Extract the [X, Y] coordinate from the center of the cell holding the provided text.  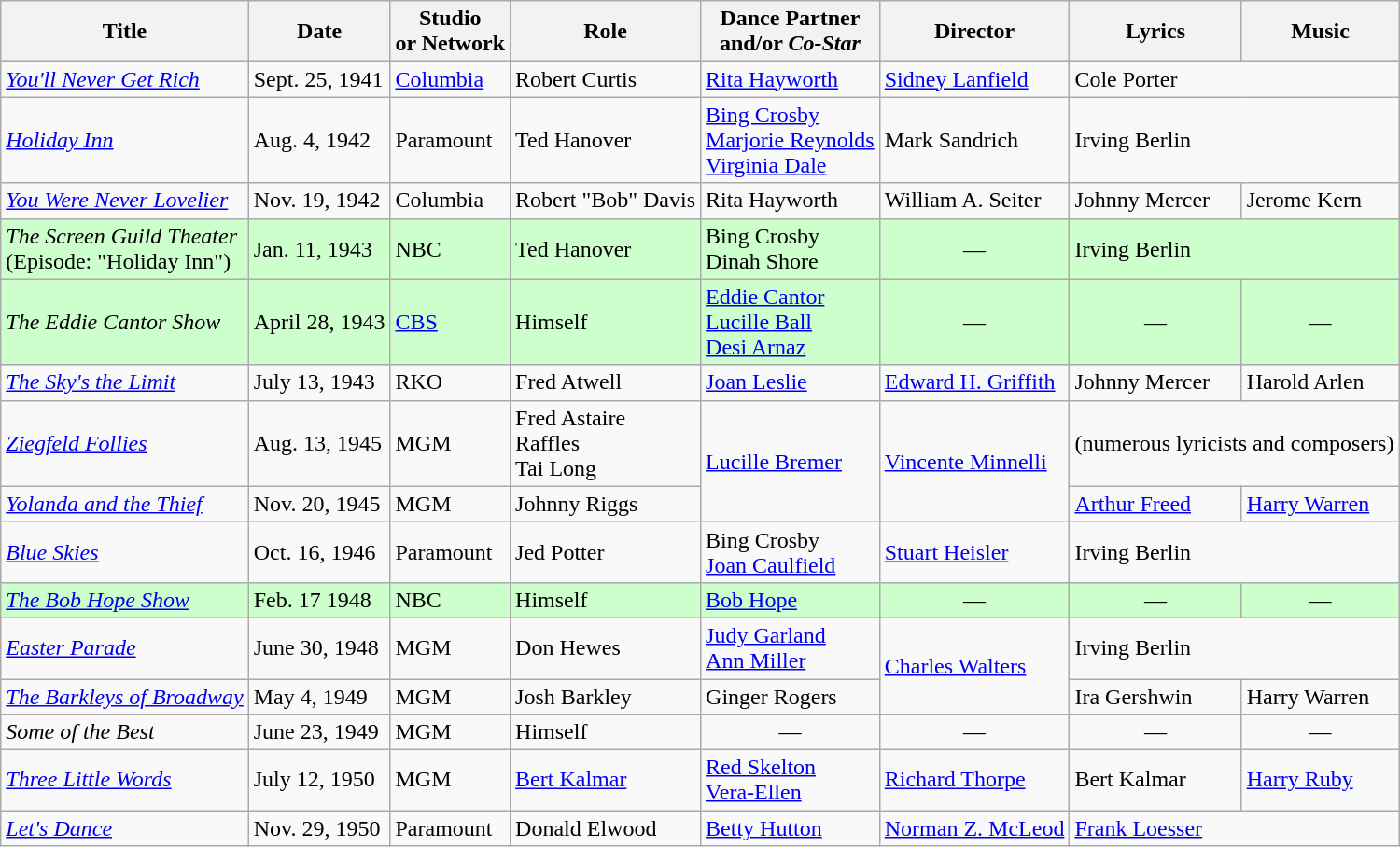
Arthur Freed [1155, 504]
The Screen Guild Theater(Episode: "Holiday Inn") [125, 248]
William A. Seiter [974, 201]
Music [1320, 32]
Stuart Heisler [974, 552]
Aug. 13, 1945 [319, 443]
Nov. 20, 1945 [319, 504]
Cole Porter [1234, 79]
Dance Partnerand/or Co-Star [791, 32]
Jan. 11, 1943 [319, 248]
Sept. 25, 1941 [319, 79]
CBS [450, 322]
The Eddie Cantor Show [125, 322]
Bob Hope [791, 600]
Richard Thorpe [974, 780]
May 4, 1949 [319, 697]
Frank Loesser [1234, 828]
June 30, 1948 [319, 647]
Studioor Network [450, 32]
July 13, 1943 [319, 382]
Nov. 19, 1942 [319, 201]
Yolanda and the Thief [125, 504]
Judy GarlandAnn Miller [791, 647]
Sidney Lanfield [974, 79]
Lucille Bremer [791, 461]
Charles Walters [974, 666]
Joan Leslie [791, 382]
Holiday Inn [125, 140]
Three Little Words [125, 780]
Ziegfeld Follies [125, 443]
Norman Z. McLeod [974, 828]
Lyrics [1155, 32]
Eddie CantorLucille BallDesi Arnaz [791, 322]
Date [319, 32]
Role [606, 32]
Harry Ruby [1320, 780]
Red SkeltonVera-Ellen [791, 780]
Vincente Minnelli [974, 461]
Robert Curtis [606, 79]
Robert "Bob" Davis [606, 201]
Feb. 17 1948 [319, 600]
Oct. 16, 1946 [319, 552]
Johnny Riggs [606, 504]
Easter Parade [125, 647]
April 28, 1943 [319, 322]
(numerous lyricists and composers) [1234, 443]
You Were Never Lovelier [125, 201]
Title [125, 32]
Jed Potter [606, 552]
Bing CrosbyDinah Shore [791, 248]
Some of the Best [125, 732]
Don Hewes [606, 647]
You'll Never Get Rich [125, 79]
Donald Elwood [606, 828]
Fred Atwell [606, 382]
Blue Skies [125, 552]
Bing CrosbyJoan Caulfield [791, 552]
Harold Arlen [1320, 382]
Nov. 29, 1950 [319, 828]
The Sky's the Limit [125, 382]
June 23, 1949 [319, 732]
July 12, 1950 [319, 780]
Edward H. Griffith [974, 382]
Let's Dance [125, 828]
Director [974, 32]
Jerome Kern [1320, 201]
Ira Gershwin [1155, 697]
Bing CrosbyMarjorie ReynoldsVirginia Dale [791, 140]
Aug. 4, 1942 [319, 140]
Mark Sandrich [974, 140]
Fred AstaireRafflesTai Long [606, 443]
The Bob Hope Show [125, 600]
RKO [450, 382]
Ginger Rogers [791, 697]
Josh Barkley [606, 697]
The Barkleys of Broadway [125, 697]
Betty Hutton [791, 828]
